Identify which cell holds the provided text, then report its [X, Y] central coordinate. 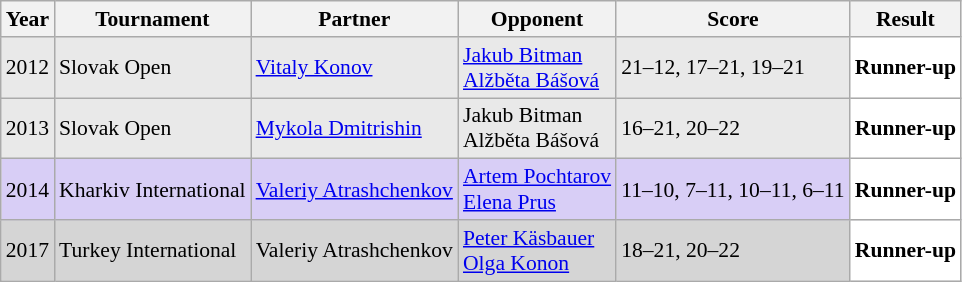
Artem Pochtarov Elena Prus [537, 190]
Partner [354, 19]
18–21, 20–22 [733, 250]
Peter Käsbauer Olga Konon [537, 250]
Turkey International [152, 250]
11–10, 7–11, 10–11, 6–11 [733, 190]
Vitaly Konov [354, 68]
2012 [28, 68]
Tournament [152, 19]
2013 [28, 128]
21–12, 17–21, 19–21 [733, 68]
16–21, 20–22 [733, 128]
Opponent [537, 19]
Mykola Dmitrishin [354, 128]
2017 [28, 250]
2014 [28, 190]
Score [733, 19]
Result [906, 19]
Year [28, 19]
Kharkiv International [152, 190]
